Find where the given text appears and provide that cell's center as (x, y) coordinate. 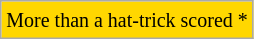
More than a hat-trick scored * (128, 20)
